Scan for the cell matching the given text and deliver its [X, Y] coordinate at center. 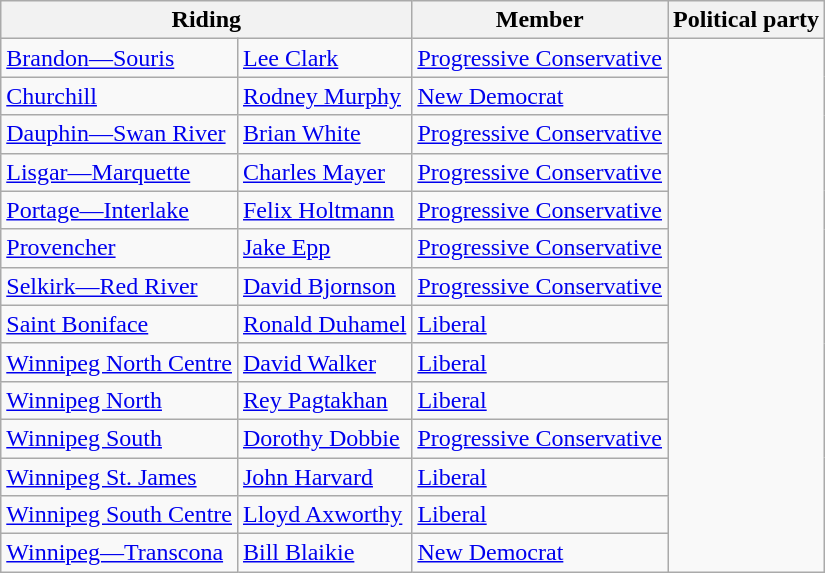
Churchill [120, 96]
Jake Epp [324, 248]
Rey Pagtakhan [324, 400]
Winnipeg St. James [120, 477]
Winnipeg—Transcona [120, 553]
Charles Mayer [324, 172]
Winnipeg South Centre [120, 515]
David Bjornson [324, 286]
Saint Boniface [120, 324]
Ronald Duhamel [324, 324]
Selkirk—Red River [120, 286]
Provencher [120, 248]
Rodney Murphy [324, 96]
Dauphin—Swan River [120, 134]
Winnipeg North [120, 400]
Political party [746, 20]
Lisgar—Marquette [120, 172]
Dorothy Dobbie [324, 438]
Member [540, 20]
John Harvard [324, 477]
Riding [206, 20]
Portage—Interlake [120, 210]
Brian White [324, 134]
Bill Blaikie [324, 553]
David Walker [324, 362]
Brandon—Souris [120, 58]
Winnipeg South [120, 438]
Winnipeg North Centre [120, 362]
Lee Clark [324, 58]
Felix Holtmann [324, 210]
Lloyd Axworthy [324, 515]
